Search for the cell housing the specified text and yield its [x, y] center coordinate. 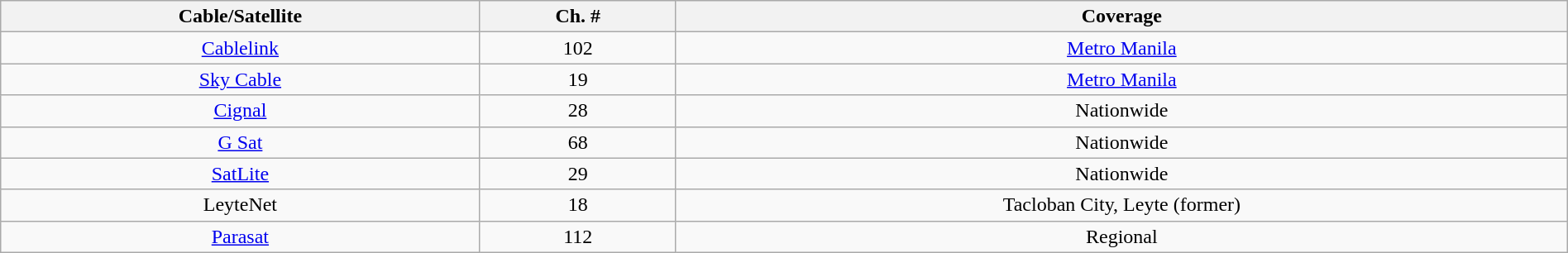
Regional [1121, 236]
18 [577, 205]
102 [577, 48]
112 [577, 236]
Tacloban City, Leyte (former) [1121, 205]
29 [577, 174]
Cablelink [240, 48]
Ch. # [577, 17]
19 [577, 79]
SatLite [240, 174]
Cable/Satellite [240, 17]
LeyteNet [240, 205]
Sky Cable [240, 79]
68 [577, 142]
Parasat [240, 236]
G Sat [240, 142]
Coverage [1121, 17]
28 [577, 111]
Cignal [240, 111]
